Identify which cell holds the provided text, then report its (X, Y) central coordinate. 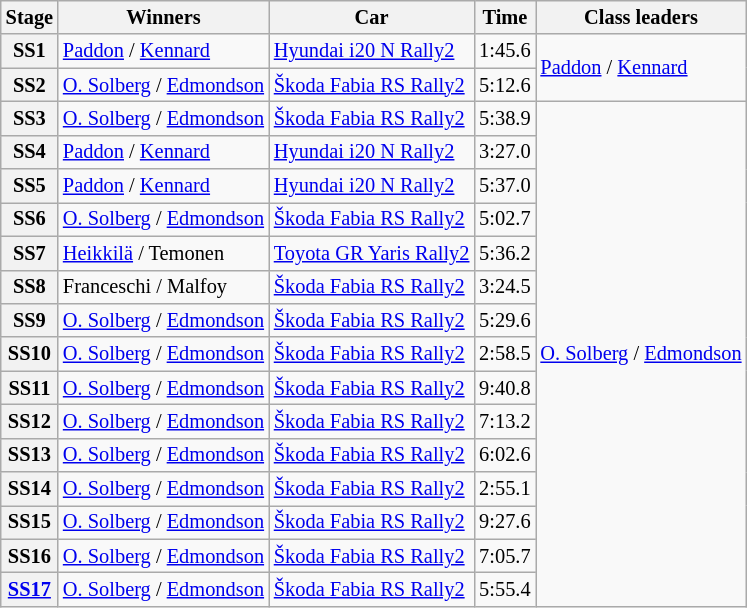
SS14 (30, 489)
SS7 (30, 253)
7:13.2 (504, 421)
Time (504, 17)
3:27.0 (504, 152)
Class leaders (642, 17)
5:29.6 (504, 320)
5:38.9 (504, 118)
9:27.6 (504, 522)
SS17 (30, 589)
SS13 (30, 455)
2:55.1 (504, 489)
5:12.6 (504, 85)
SS5 (30, 186)
Heikkilä / Temonen (164, 253)
Toyota GR Yaris Rally2 (372, 253)
Car (372, 17)
3:24.5 (504, 287)
Winners (164, 17)
SS9 (30, 320)
SS2 (30, 85)
5:55.4 (504, 589)
5:36.2 (504, 253)
9:40.8 (504, 388)
SS16 (30, 556)
2:58.5 (504, 354)
5:37.0 (504, 186)
Franceschi / Malfoy (164, 287)
SS8 (30, 287)
SS15 (30, 522)
SS1 (30, 51)
7:05.7 (504, 556)
SS11 (30, 388)
6:02.6 (504, 455)
Stage (30, 17)
1:45.6 (504, 51)
SS4 (30, 152)
SS6 (30, 219)
5:02.7 (504, 219)
SS12 (30, 421)
SS3 (30, 118)
SS10 (30, 354)
